Detect which cell encompasses the target text, then output its [x, y] center coordinate. 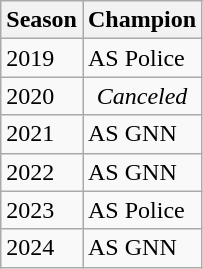
Season [42, 20]
Canceled [142, 96]
2019 [42, 58]
2024 [42, 248]
2020 [42, 96]
2023 [42, 210]
Champion [142, 20]
2021 [42, 134]
2022 [42, 172]
